Return [X, Y] of the center of cell containing provided text 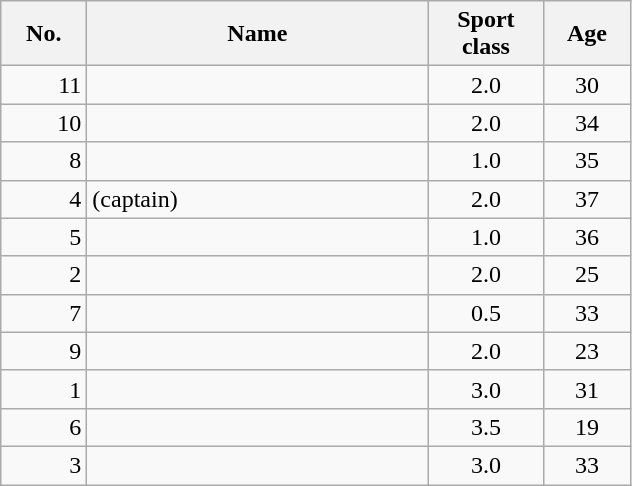
2 [44, 275]
Name [258, 34]
34 [587, 123]
11 [44, 85]
3 [44, 465]
Sport class [486, 34]
9 [44, 351]
5 [44, 237]
0.5 [486, 313]
7 [44, 313]
30 [587, 85]
Age [587, 34]
1 [44, 389]
31 [587, 389]
37 [587, 199]
4 [44, 199]
6 [44, 427]
19 [587, 427]
23 [587, 351]
(captain) [258, 199]
No. [44, 34]
25 [587, 275]
3.5 [486, 427]
35 [587, 161]
10 [44, 123]
8 [44, 161]
36 [587, 237]
